Pinpoint the cell where the given text exists, returning its (x, y) midpoint coordinate. 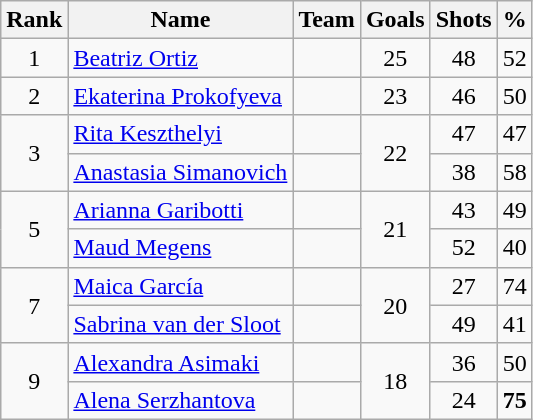
% (514, 20)
Name (180, 20)
58 (514, 172)
Sabrina van der Sloot (180, 324)
2 (34, 96)
Team (327, 20)
22 (395, 153)
48 (464, 58)
Shots (464, 20)
Ekaterina Prokofyeva (180, 96)
74 (514, 286)
Maica García (180, 286)
36 (464, 362)
5 (34, 229)
Goals (395, 20)
75 (514, 400)
1 (34, 58)
23 (395, 96)
Arianna Garibotti (180, 210)
3 (34, 153)
9 (34, 381)
Anastasia Simanovich (180, 172)
40 (514, 248)
7 (34, 305)
43 (464, 210)
Rita Keszthelyi (180, 134)
18 (395, 381)
Alexandra Asimaki (180, 362)
25 (395, 58)
21 (395, 229)
Maud Megens (180, 248)
27 (464, 286)
41 (514, 324)
Beatriz Ortiz (180, 58)
46 (464, 96)
Alena Serzhantova (180, 400)
38 (464, 172)
24 (464, 400)
Rank (34, 20)
20 (395, 305)
